From the cell containing the given text, extract its center point as (X, Y) coordinate. 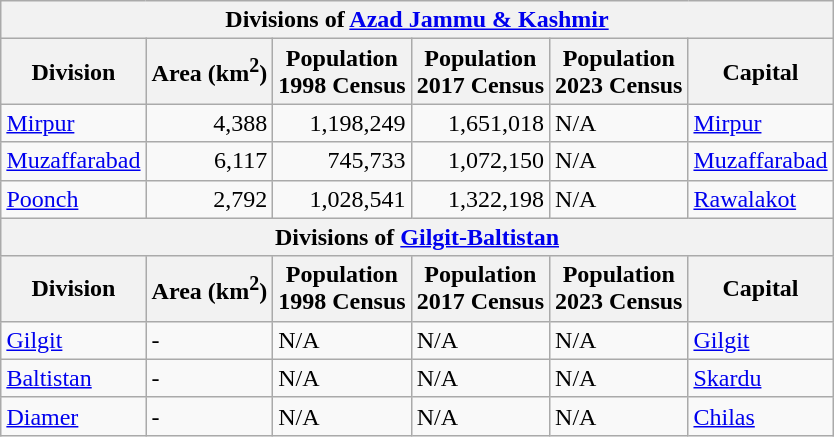
1,651,018 (480, 123)
Divisions of Azad Jammu & Kashmir (417, 20)
Chilas (760, 416)
4,388 (210, 123)
745,733 (342, 161)
1,072,150 (480, 161)
Baltistan (74, 378)
1,322,198 (480, 199)
Rawalakot (760, 199)
1,028,541 (342, 199)
2,792 (210, 199)
1,198,249 (342, 123)
Divisions of Gilgit-Baltistan (417, 237)
Skardu (760, 378)
Diamer (74, 416)
6,117 (210, 161)
Poonch (74, 199)
